Scan for the cell matching the given text and deliver its [x, y] coordinate at center. 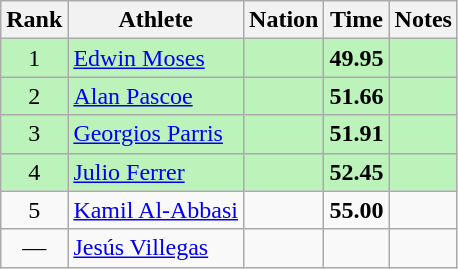
5 [34, 210]
— [34, 248]
Nation [284, 20]
52.45 [356, 172]
3 [34, 134]
51.66 [356, 96]
Edwin Moses [156, 58]
Time [356, 20]
Jesús Villegas [156, 248]
Kamil Al-Abbasi [156, 210]
2 [34, 96]
Alan Pascoe [156, 96]
1 [34, 58]
Julio Ferrer [156, 172]
Georgios Parris [156, 134]
Notes [423, 20]
55.00 [356, 210]
Athlete [156, 20]
49.95 [356, 58]
Rank [34, 20]
4 [34, 172]
51.91 [356, 134]
